Provide the [x, y] coordinate of the cell's center where the given text is located.  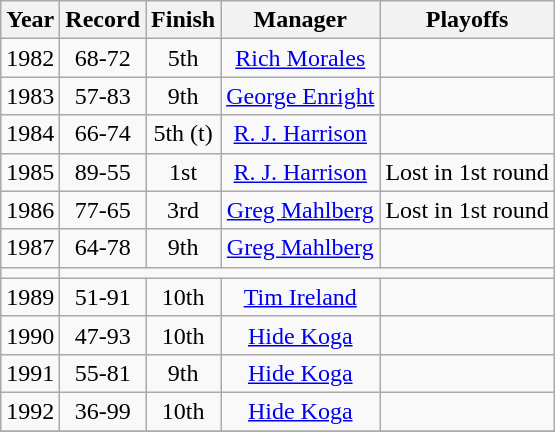
1989 [30, 297]
1992 [30, 411]
Playoffs [467, 20]
66-74 [103, 134]
1983 [30, 96]
64-78 [103, 248]
Record [103, 20]
1984 [30, 134]
1987 [30, 248]
89-55 [103, 172]
Tim Ireland [300, 297]
77-65 [103, 210]
68-72 [103, 58]
5th [184, 58]
1982 [30, 58]
1991 [30, 373]
Year [30, 20]
47-93 [103, 335]
57-83 [103, 96]
Manager [300, 20]
55-81 [103, 373]
George Enright [300, 96]
Finish [184, 20]
1st [184, 172]
3rd [184, 210]
1985 [30, 172]
Rich Morales [300, 58]
36-99 [103, 411]
1986 [30, 210]
1990 [30, 335]
5th (t) [184, 134]
51-91 [103, 297]
